Pinpoint the cell where the given text exists, returning its (X, Y) midpoint coordinate. 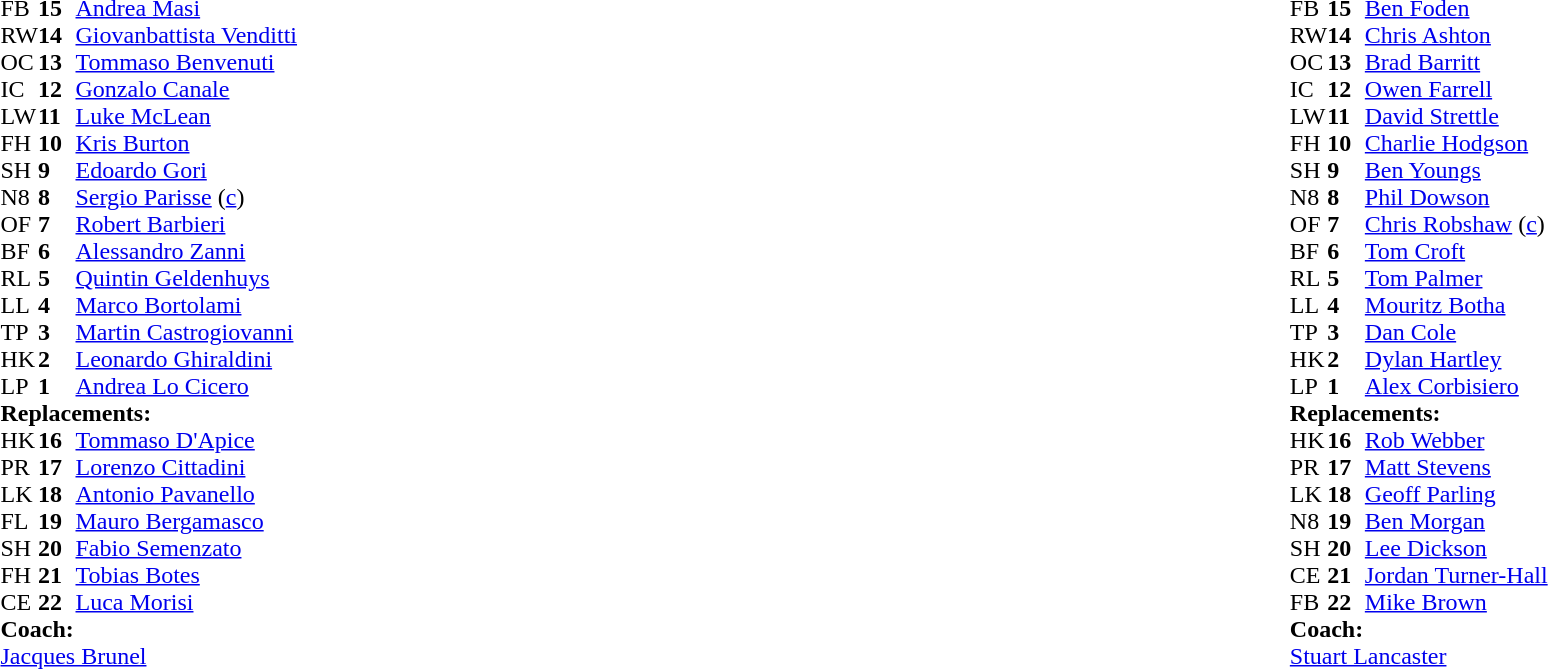
Matt Stevens (1456, 468)
David Strettle (1456, 116)
Rob Webber (1456, 440)
Brad Barritt (1456, 62)
Marco Bortolami (187, 306)
Andrea Lo Cicero (187, 386)
Mouritz Botha (1456, 306)
Dylan Hartley (1456, 360)
Jordan Turner-Hall (1456, 576)
Ben Youngs (1456, 170)
Lee Dickson (1456, 548)
Charlie Hodgson (1456, 144)
Mauro Bergamasco (187, 522)
Jacques Brunel (148, 656)
Lorenzo Cittadini (187, 468)
Antonio Pavanello (187, 494)
Stuart Lancaster (1419, 656)
Luke McLean (187, 116)
Tobias Botes (187, 576)
Tom Palmer (1456, 278)
Robert Barbieri (187, 224)
Martin Castrogiovanni (187, 332)
Ben Morgan (1456, 522)
Kris Burton (187, 144)
Tommaso Benvenuti (187, 62)
Edoardo Gori (187, 170)
Alessandro Zanni (187, 252)
Geoff Parling (1456, 494)
Gonzalo Canale (187, 90)
Owen Farrell (1456, 90)
Mike Brown (1456, 602)
Giovanbattista Venditti (187, 36)
FL (19, 522)
Alex Corbisiero (1456, 386)
FB (1309, 602)
Phil Dowson (1456, 198)
Tom Croft (1456, 252)
Fabio Semenzato (187, 548)
Chris Ashton (1456, 36)
Quintin Geldenhuys (187, 278)
Leonardo Ghiraldini (187, 360)
Dan Cole (1456, 332)
Luca Morisi (187, 602)
Chris Robshaw (c) (1456, 224)
Sergio Parisse (c) (187, 198)
Tommaso D'Apice (187, 440)
